Find where the given text appears and provide that cell's center as (x, y) coordinate. 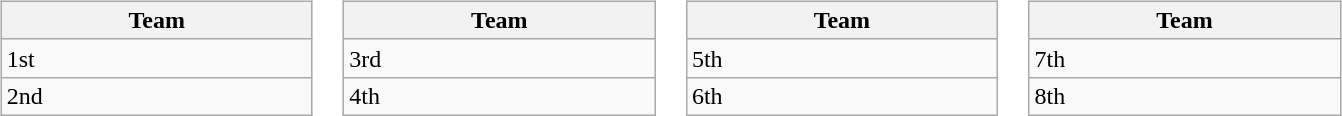
6th (842, 96)
1st (156, 58)
3rd (500, 58)
5th (842, 58)
7th (1184, 58)
2nd (156, 96)
4th (500, 96)
8th (1184, 96)
